Pinpoint the cell where the given text exists, returning its [X, Y] midpoint coordinate. 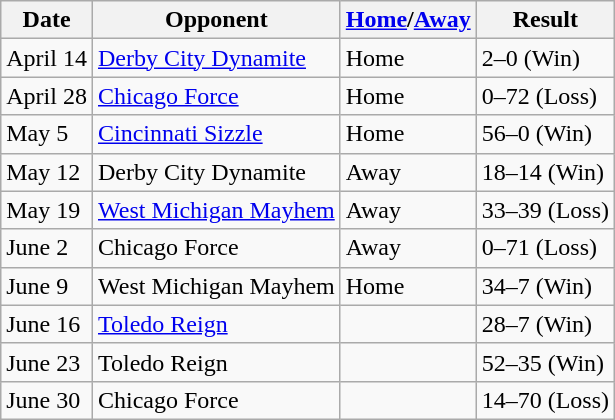
2–0 (Win) [545, 58]
April 14 [47, 58]
Home/Away [408, 20]
0–71 (Loss) [545, 248]
May 5 [47, 134]
56–0 (Win) [545, 134]
April 28 [47, 96]
Cincinnati Sizzle [216, 134]
June 9 [47, 286]
52–35 (Win) [545, 362]
28–7 (Win) [545, 324]
34–7 (Win) [545, 286]
May 12 [47, 172]
Opponent [216, 20]
18–14 (Win) [545, 172]
33–39 (Loss) [545, 210]
Date [47, 20]
June 2 [47, 248]
14–70 (Loss) [545, 400]
Result [545, 20]
June 23 [47, 362]
0–72 (Loss) [545, 96]
June 30 [47, 400]
May 19 [47, 210]
June 16 [47, 324]
